Provide the (x, y) coordinate of the cell's center where the given text is located.  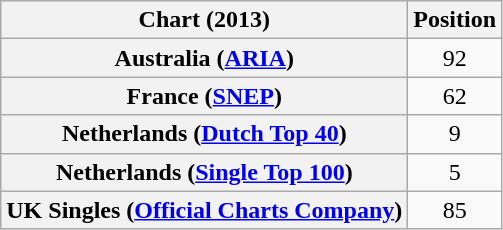
9 (455, 134)
France (SNEP) (204, 96)
Position (455, 20)
Netherlands (Single Top 100) (204, 172)
Australia (ARIA) (204, 58)
Netherlands (Dutch Top 40) (204, 134)
5 (455, 172)
Chart (2013) (204, 20)
UK Singles (Official Charts Company) (204, 210)
85 (455, 210)
62 (455, 96)
92 (455, 58)
